Locate the cell with the specified text and output its (x, y) center coordinate. 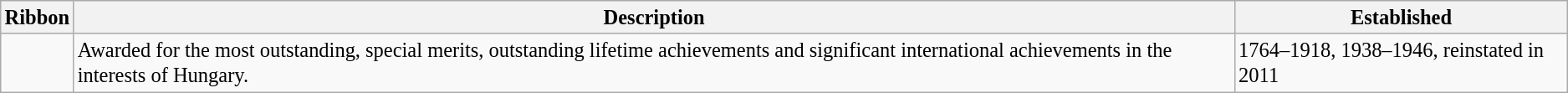
Description (654, 17)
Ribbon (37, 17)
Established (1402, 17)
1764–1918, 1938–1946, reinstated in 2011 (1402, 63)
